Search for the cell housing the specified text and yield its (X, Y) center coordinate. 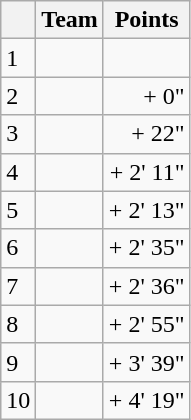
5 (18, 210)
+ 0" (146, 96)
Team (70, 20)
+ 22" (146, 134)
+ 2' 13" (146, 210)
3 (18, 134)
2 (18, 96)
8 (18, 324)
Points (146, 20)
+ 2' 55" (146, 324)
9 (18, 362)
10 (18, 400)
7 (18, 286)
+ 2' 11" (146, 172)
+ 4' 19" (146, 400)
4 (18, 172)
+ 2' 35" (146, 248)
+ 2' 36" (146, 286)
1 (18, 58)
+ 3' 39" (146, 362)
6 (18, 248)
